Extract the [x, y] coordinate from the center of the cell holding the provided text.  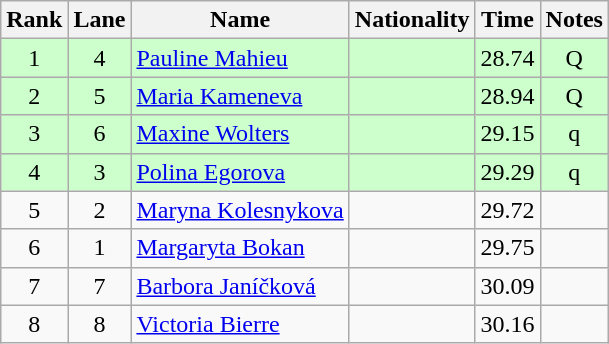
29.75 [508, 248]
Maria Kameneva [240, 96]
Maxine Wolters [240, 134]
Polina Egorova [240, 172]
29.29 [508, 172]
Notes [574, 20]
28.74 [508, 58]
Lane [100, 20]
Rank [34, 20]
Name [240, 20]
30.16 [508, 324]
Nationality [412, 20]
Maryna Kolesnykova [240, 210]
30.09 [508, 286]
Time [508, 20]
Barbora Janíčková [240, 286]
29.15 [508, 134]
29.72 [508, 210]
Pauline Mahieu [240, 58]
Margaryta Bokan [240, 248]
28.94 [508, 96]
Victoria Bierre [240, 324]
